Locate the cell with the specified text and output its [X, Y] center coordinate. 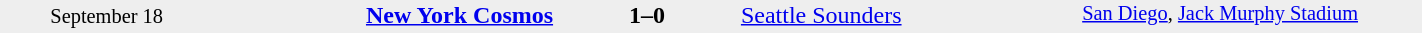
Seattle Sounders [910, 15]
1–0 [648, 15]
San Diego, Jack Murphy Stadium [1252, 16]
New York Cosmos [384, 15]
September 18 [106, 16]
